Provide the [x, y] coordinate of the cell's center where the given text is located.  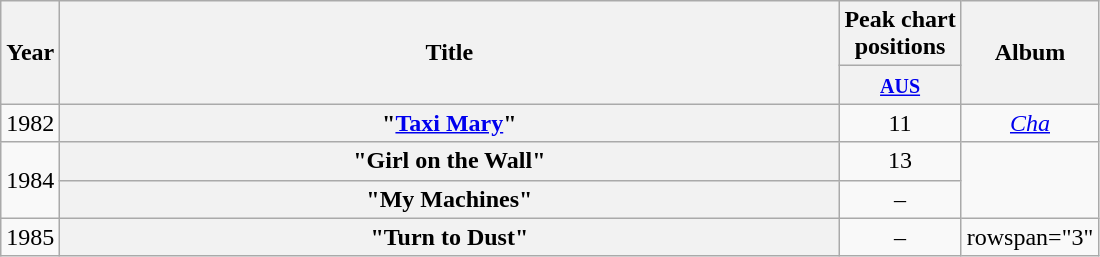
AUS [900, 85]
Title [450, 52]
1982 [30, 123]
"Girl on the Wall" [450, 161]
11 [900, 123]
Cha [1030, 123]
1984 [30, 180]
Album [1030, 52]
Year [30, 52]
"Taxi Mary" [450, 123]
13 [900, 161]
Peak chartpositions [900, 34]
1985 [30, 237]
"Turn to Dust" [450, 237]
rowspan="3" [1030, 237]
"My Machines" [450, 199]
